Pinpoint the cell where the given text exists, returning its [x, y] midpoint coordinate. 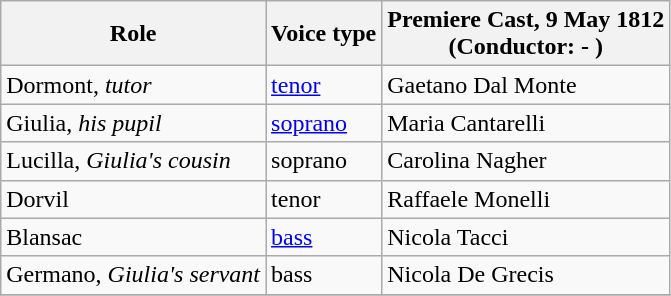
Lucilla, Giulia's cousin [134, 161]
Premiere Cast, 9 May 1812(Conductor: - ) [526, 34]
Giulia, his pupil [134, 123]
Nicola De Grecis [526, 275]
Germano, Giulia's servant [134, 275]
Blansac [134, 237]
Carolina Nagher [526, 161]
Role [134, 34]
Nicola Tacci [526, 237]
Dorvil [134, 199]
Gaetano Dal Monte [526, 85]
Voice type [324, 34]
Raffaele Monelli [526, 199]
Maria Cantarelli [526, 123]
Dormont, tutor [134, 85]
